Detect which cell encompasses the target text, then output its [X, Y] center coordinate. 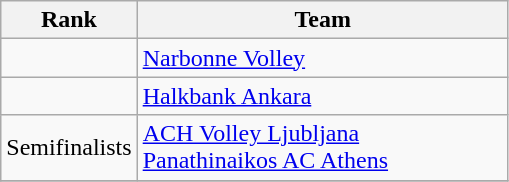
ACH Volley Ljubljana Panathinaikos AC Athens [322, 148]
Halkbank Ankara [322, 96]
Team [322, 20]
Rank [69, 20]
Narbonne Volley [322, 58]
Semifinalists [69, 148]
